Capture the cell that displays the provided text and extract its [X, Y] central coordinate. 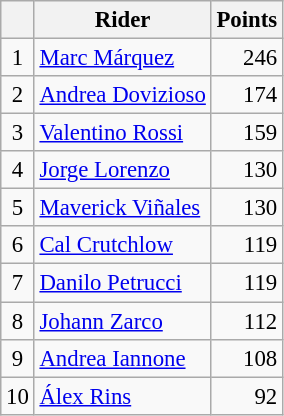
Andrea Iannone [122, 358]
Points [246, 20]
Marc Márquez [122, 58]
Danilo Petrucci [122, 283]
246 [246, 58]
1 [18, 58]
174 [246, 95]
5 [18, 208]
3 [18, 133]
159 [246, 133]
Maverick Viñales [122, 208]
4 [18, 170]
92 [246, 396]
Andrea Dovizioso [122, 95]
7 [18, 283]
112 [246, 321]
2 [18, 95]
Rider [122, 20]
9 [18, 358]
10 [18, 396]
108 [246, 358]
Valentino Rossi [122, 133]
Johann Zarco [122, 321]
6 [18, 245]
Cal Crutchlow [122, 245]
Jorge Lorenzo [122, 170]
Álex Rins [122, 396]
8 [18, 321]
